Scan for the cell matching the given text and deliver its [x, y] coordinate at center. 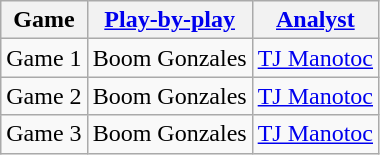
Game [44, 20]
Game 2 [44, 96]
Game 1 [44, 58]
Play-by-play [170, 20]
Game 3 [44, 134]
Analyst [315, 20]
